Capture the cell that displays the provided text and extract its (X, Y) central coordinate. 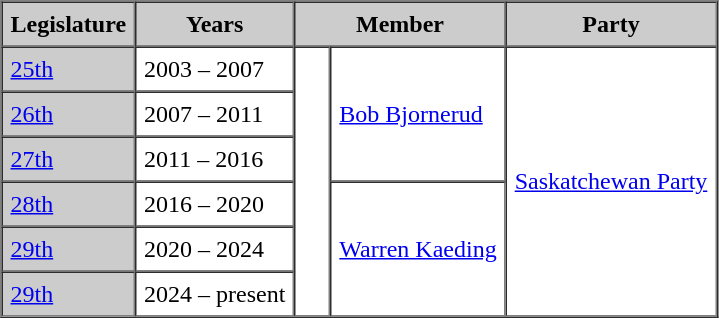
Member (400, 24)
2007 – 2011 (214, 114)
2003 – 2007 (214, 68)
Warren Kaeding (418, 250)
28th (69, 204)
25th (69, 68)
2020 – 2024 (214, 248)
2016 – 2020 (214, 204)
Bob Bjornerud (418, 114)
Party (612, 24)
26th (69, 114)
Legislature (69, 24)
2011 – 2016 (214, 158)
27th (69, 158)
Saskatchewan Party (612, 181)
Years (214, 24)
2024 – present (214, 294)
